Pinpoint the cell where the given text exists, returning its (X, Y) midpoint coordinate. 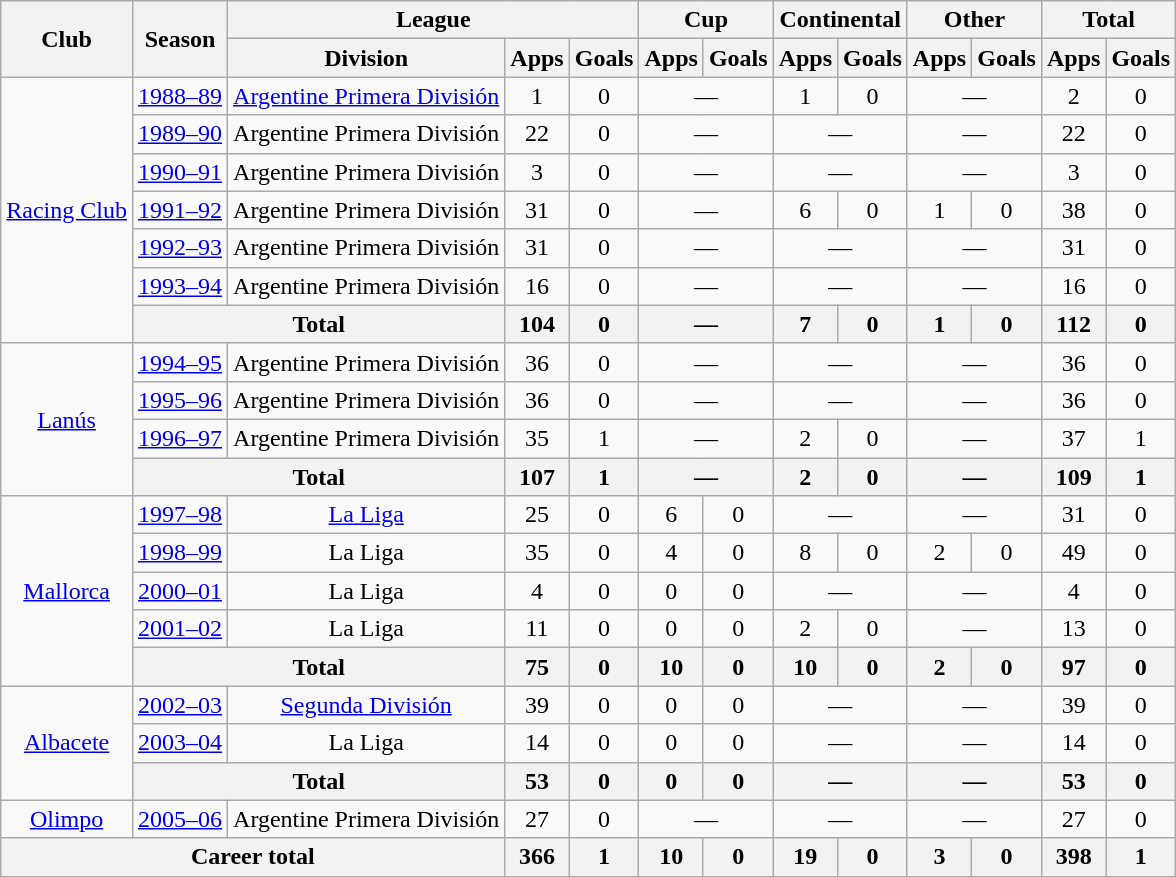
112 (1073, 324)
Olimpo (67, 819)
1995–96 (180, 400)
97 (1073, 667)
25 (537, 515)
Continental (840, 20)
Albacete (67, 743)
1993–94 (180, 286)
107 (537, 477)
13 (1073, 629)
2005–06 (180, 819)
2000–01 (180, 591)
1991–92 (180, 210)
2003–04 (180, 743)
1996–97 (180, 438)
109 (1073, 477)
1990–91 (180, 172)
1997–98 (180, 515)
Mallorca (67, 591)
38 (1073, 210)
1992–93 (180, 248)
7 (805, 324)
Career total (253, 857)
398 (1073, 857)
1994–95 (180, 362)
1998–99 (180, 553)
Racing Club (67, 210)
Division (366, 58)
37 (1073, 438)
2001–02 (180, 629)
366 (537, 857)
1988–89 (180, 96)
19 (805, 857)
Segunda División (366, 705)
75 (537, 667)
Cup (706, 20)
Lanús (67, 419)
49 (1073, 553)
Club (67, 39)
8 (805, 553)
2002–03 (180, 705)
104 (537, 324)
1989–90 (180, 134)
Other (974, 20)
League (434, 20)
11 (537, 629)
Season (180, 39)
